Extract the [x, y] coordinate from the center of the cell holding the provided text.  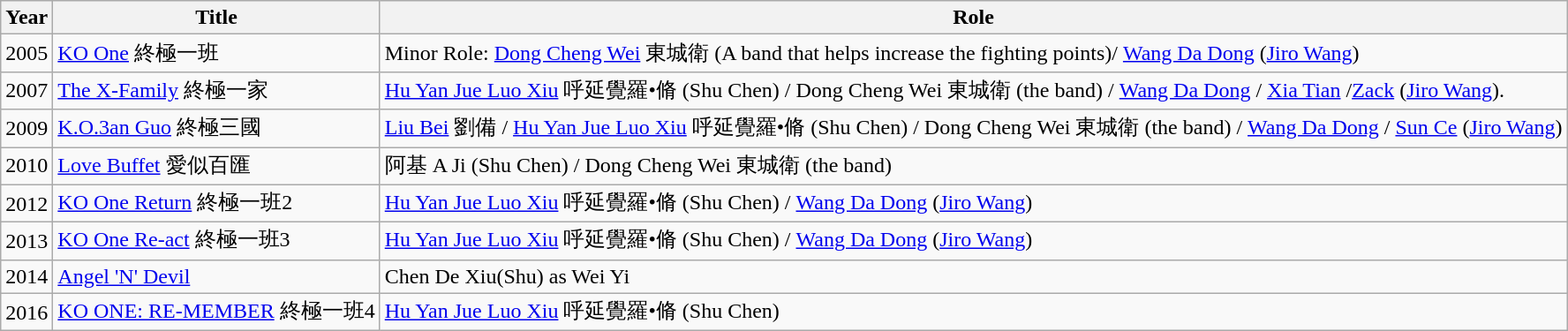
2010 [26, 166]
KO ONE: RE-MEMBER 終極一班4 [216, 312]
KO One 終極一班 [216, 53]
Angel 'N' Devil [216, 276]
阿基 A Ji (Shu Chen) / Dong Cheng Wei 東城衛 (the band) [973, 166]
Year [26, 18]
KO One Return 終極一班2 [216, 203]
2014 [26, 276]
2016 [26, 312]
Hu Yan Jue Luo Xiu 呼延覺羅•脩 (Shu Chen) / Dong Cheng Wei 東城衛 (the band) / Wang Da Dong / Xia Tian /Zack (Jiro Wang). [973, 90]
The X-Family 終極一家 [216, 90]
2013 [26, 242]
2005 [26, 53]
2012 [26, 203]
Chen De Xiu(Shu) as Wei Yi [973, 276]
Love Buffet 愛似百匯 [216, 166]
Role [973, 18]
K.O.3an Guo 終極三國 [216, 129]
Minor Role: Dong Cheng Wei 東城衛 (A band that helps increase the fighting points)/ Wang Da Dong (Jiro Wang) [973, 53]
Title [216, 18]
2007 [26, 90]
KO One Re-act 終極一班3 [216, 242]
Hu Yan Jue Luo Xiu 呼延覺羅•脩 (Shu Chen) [973, 312]
2009 [26, 129]
Liu Bei 劉備 / Hu Yan Jue Luo Xiu 呼延覺羅•脩 (Shu Chen) / Dong Cheng Wei 東城衛 (the band) / Wang Da Dong / Sun Ce (Jiro Wang) [973, 129]
